Extract the (x, y) coordinate from the center of the cell holding the provided text.  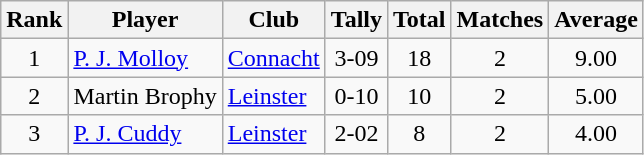
P. J. Molloy (145, 58)
Club (274, 20)
Player (145, 20)
Total (419, 20)
4.00 (596, 134)
8 (419, 134)
Martin Brophy (145, 96)
9.00 (596, 58)
2-02 (356, 134)
3-09 (356, 58)
10 (419, 96)
Average (596, 20)
P. J. Cuddy (145, 134)
5.00 (596, 96)
Connacht (274, 58)
3 (34, 134)
Rank (34, 20)
Tally (356, 20)
Matches (500, 20)
18 (419, 58)
1 (34, 58)
0-10 (356, 96)
